Scan for the cell matching the given text and deliver its [X, Y] coordinate at center. 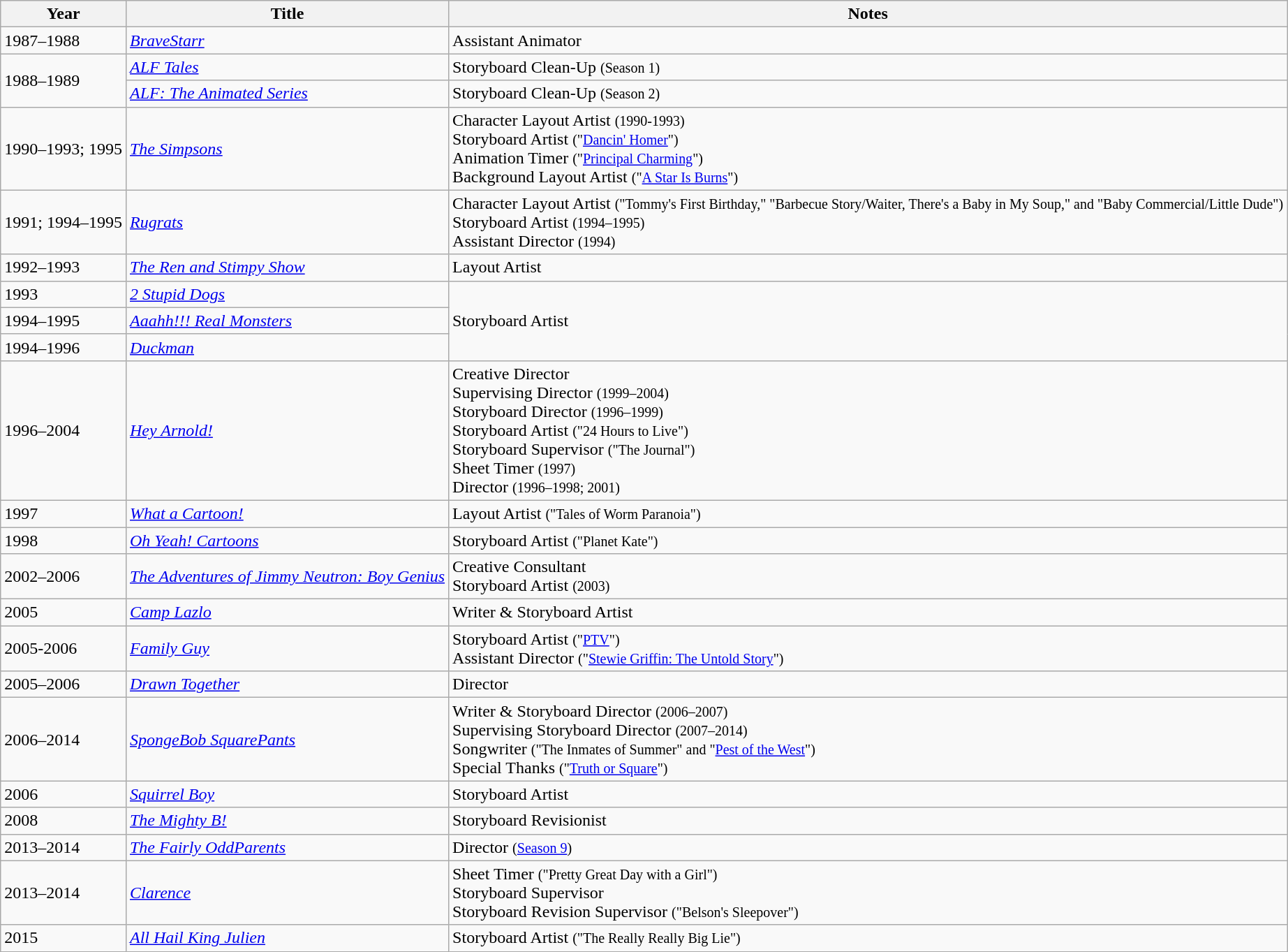
Family Guy [287, 648]
Camp Lazlo [287, 613]
Drawn Together [287, 684]
1994–1996 [64, 347]
Sheet Timer ("Pretty Great Day with a Girl")Storyboard SupervisorStoryboard Revision Supervisor ("Belson's Sleepover") [868, 893]
2005-2006 [64, 648]
The Mighty B! [287, 821]
The Simpsons [287, 148]
Squirrel Boy [287, 794]
1987–1988 [64, 41]
All Hail King Julien [287, 938]
Rugrats [287, 222]
2005–2006 [64, 684]
2006 [64, 794]
Storyboard Artist ("Planet Kate") [868, 540]
Layout Artist ("Tales of Worm Paranoia") [868, 513]
Year [64, 14]
Hey Arnold! [287, 430]
Oh Yeah! Cartoons [287, 540]
The Adventures of Jimmy Neutron: Boy Genius [287, 577]
Assistant Animator [868, 41]
1991; 1994–1995 [64, 222]
Director [868, 684]
Director (Season 9) [868, 847]
ALF Tales [287, 67]
Storyboard Clean-Up (Season 1) [868, 67]
1996–2004 [64, 430]
Storyboard Clean-Up (Season 2) [868, 94]
Title [287, 14]
2002–2006 [64, 577]
Storyboard Artist ("The Really Really Big Lie") [868, 938]
Notes [868, 14]
2008 [64, 821]
Writer & Storyboard Artist [868, 613]
The Fairly OddParents [287, 847]
ALF: The Animated Series [287, 94]
Creative Consultant Storyboard Artist (2003) [868, 577]
2006–2014 [64, 739]
Layout Artist [868, 268]
1988–1989 [64, 80]
Duckman [287, 347]
2005 [64, 613]
2015 [64, 938]
Clarence [287, 893]
1997 [64, 513]
Storyboard Artist ("PTV")Assistant Director ("Stewie Griffin: The Untold Story") [868, 648]
SpongeBob SquarePants [287, 739]
BraveStarr [287, 41]
What a Cartoon! [287, 513]
Aaahh!!! Real Monsters [287, 321]
1998 [64, 540]
1992–1993 [64, 268]
1993 [64, 294]
1994–1995 [64, 321]
Storyboard Revisionist [868, 821]
2 Stupid Dogs [287, 294]
1990–1993; 1995 [64, 148]
The Ren and Stimpy Show [287, 268]
